Return the [x, y] coordinate for the center point of the cell that contains the specified text.  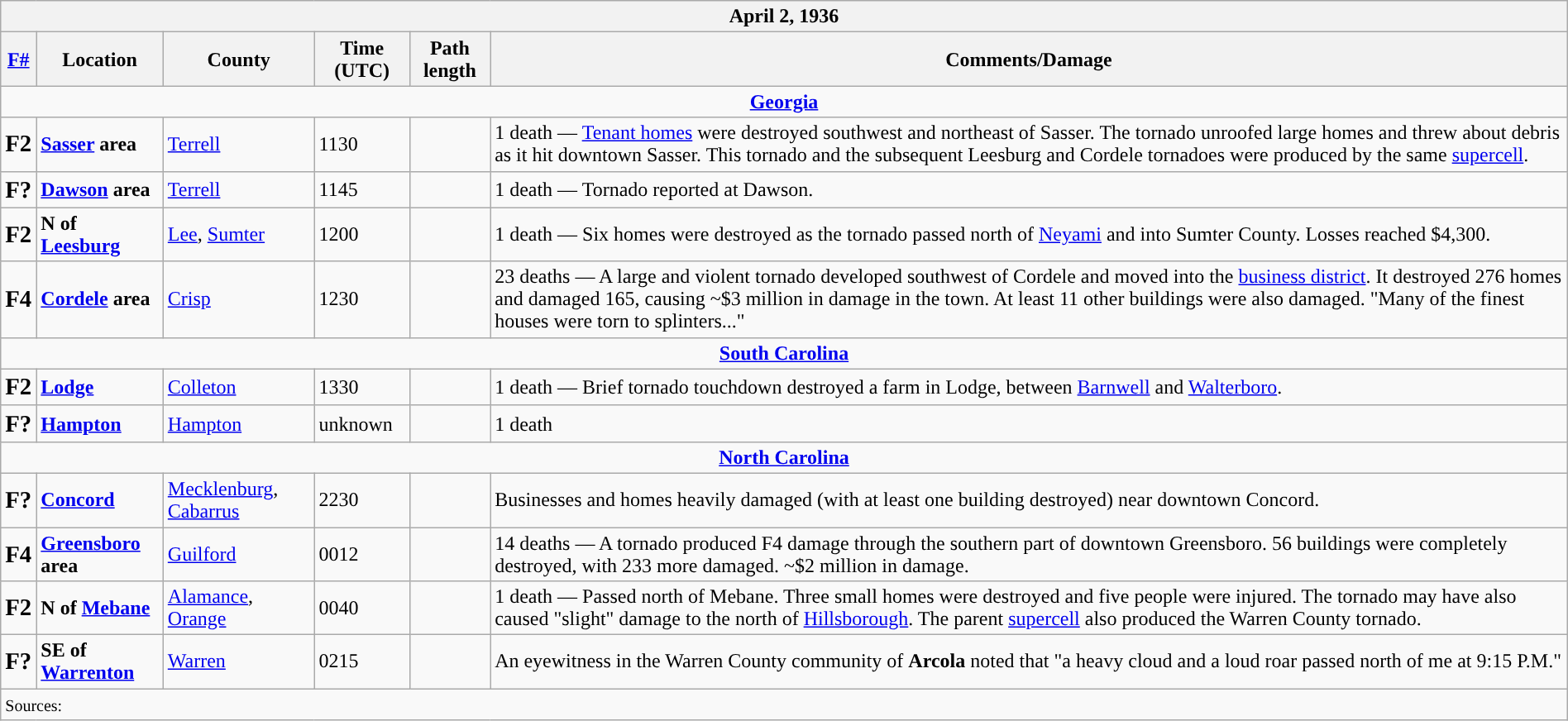
An eyewitness in the Warren County community of Arcola noted that "a heavy cloud and a loud roar passed north of me at 9:15 P.M." [1029, 661]
Sources: [784, 704]
Guilford [238, 554]
0040 [362, 609]
F# [18, 60]
Comments/Damage [1029, 60]
Time (UTC) [362, 60]
1200 [362, 235]
County [238, 60]
Concord [99, 499]
Sasser area [99, 144]
Path length [450, 60]
0012 [362, 554]
Crisp [238, 299]
2230 [362, 499]
North Carolina [784, 457]
Colleton [238, 387]
1130 [362, 144]
April 2, 1936 [784, 17]
Lee, Sumter [238, 235]
unknown [362, 423]
1 death — Six homes were destroyed as the tornado passed north of Neyami and into Sumter County. Losses reached $4,300. [1029, 235]
Cordele area [99, 299]
Lodge [99, 387]
Dawson area [99, 189]
1230 [362, 299]
Mecklenburg, Cabarrus [238, 499]
Alamance, Orange [238, 609]
1 death — Brief tornado touchdown destroyed a farm in Lodge, between Barnwell and Walterboro. [1029, 387]
1145 [362, 189]
N of Mebane [99, 609]
Businesses and homes heavily damaged (with at least one building destroyed) near downtown Concord. [1029, 499]
0215 [362, 661]
Location [99, 60]
Warren [238, 661]
SE of Warrenton [99, 661]
1330 [362, 387]
Greensboro area [99, 554]
1 death — Tornado reported at Dawson. [1029, 189]
N of Leesburg [99, 235]
Georgia [784, 102]
1 death [1029, 423]
South Carolina [784, 353]
